Pinpoint the cell where the given text exists, returning its [x, y] midpoint coordinate. 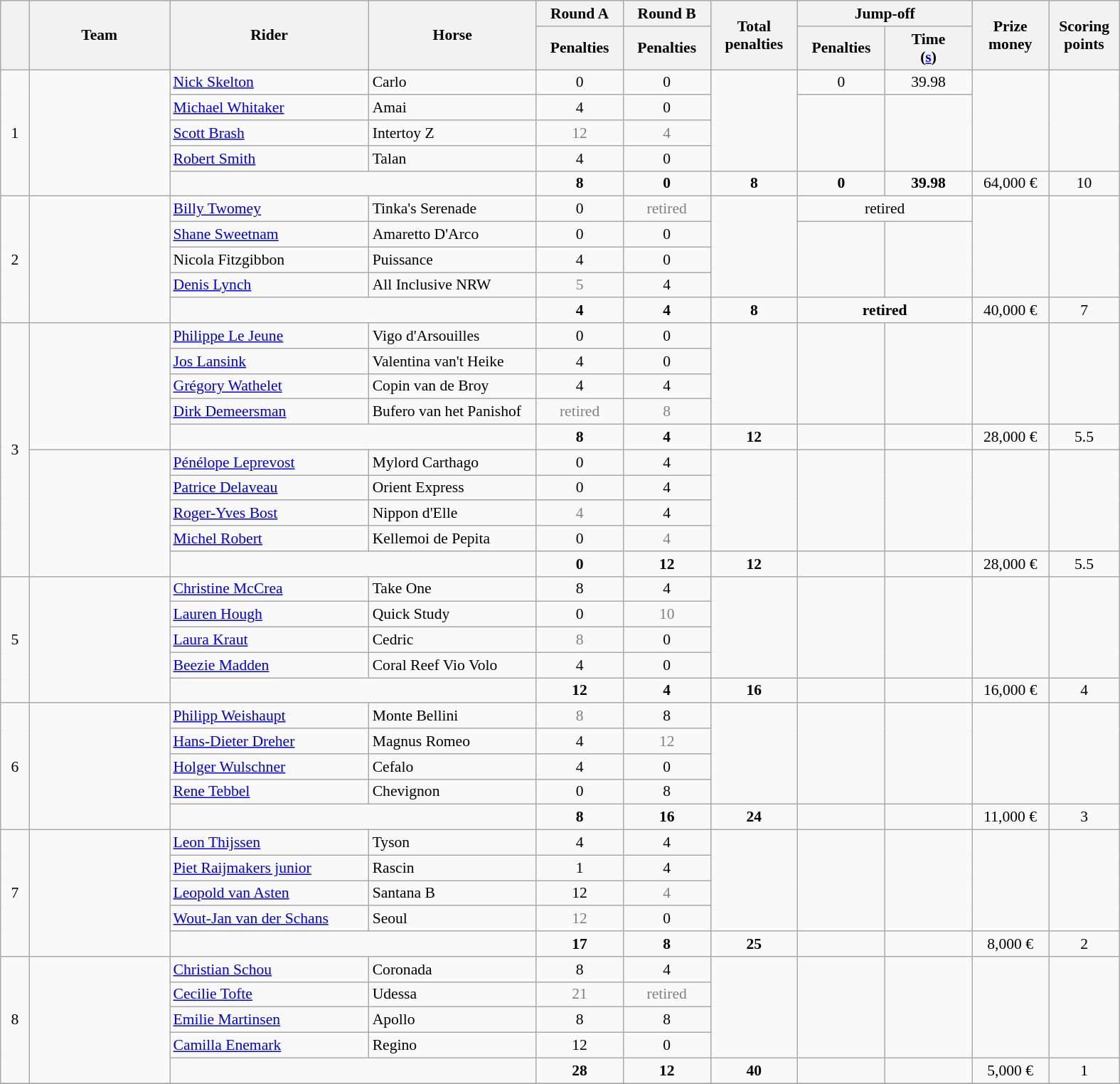
Horse [452, 36]
Chevignon [452, 792]
Jos Lansink [269, 361]
Round B [667, 14]
Emilie Martinsen [269, 1020]
Talan [452, 159]
Philipp Weishaupt [269, 716]
Scott Brash [269, 133]
Quick Study [452, 615]
Wout-Jan van der Schans [269, 919]
Leopold van Asten [269, 893]
Nippon d'Elle [452, 514]
Rider [269, 36]
Intertoy Z [452, 133]
Mylord Carthago [452, 462]
Cedric [452, 640]
Piet Raijmakers junior [269, 868]
Kellemoi de Pepita [452, 538]
Udessa [452, 994]
40 [754, 1070]
Christine McCrea [269, 589]
Vigo d'Arsouilles [452, 336]
Patrice Delaveau [269, 488]
Cefalo [452, 767]
64,000 € [1010, 184]
Nicola Fitzgibbon [269, 260]
6 [15, 767]
Total penalties [754, 36]
Cecilie Tofte [269, 994]
Copin van de Broy [452, 386]
Rene Tebbel [269, 792]
Monte Bellini [452, 716]
Tinka's Serenade [452, 209]
5,000 € [1010, 1070]
Prizemoney [1010, 36]
16,000 € [1010, 691]
Philippe Le Jeune [269, 336]
Denis Lynch [269, 285]
21 [580, 994]
All Inclusive NRW [452, 285]
Pénélope Leprevost [269, 462]
Beezie Madden [269, 665]
Bufero van het Panishof [452, 412]
Dirk Demeersman [269, 412]
Camilla Enemark [269, 1046]
Coronada [452, 969]
Leon Thijssen [269, 843]
Roger-Yves Bost [269, 514]
Apollo [452, 1020]
Billy Twomey [269, 209]
40,000 € [1010, 311]
Seoul [452, 919]
Team [100, 36]
Coral Reef Vio Volo [452, 665]
Shane Sweetnam [269, 235]
Take One [452, 589]
Rascin [452, 868]
Grégory Wathelet [269, 386]
25 [754, 944]
8,000 € [1010, 944]
Scoringpoints [1084, 36]
Christian Schou [269, 969]
Michel Robert [269, 538]
Round A [580, 14]
Robert Smith [269, 159]
17 [580, 944]
Laura Kraut [269, 640]
Amai [452, 108]
Puissance [452, 260]
Santana B [452, 893]
Magnus Romeo [452, 741]
11,000 € [1010, 817]
Lauren Hough [269, 615]
Michael Whitaker [269, 108]
Valentina van't Heike [452, 361]
Amaretto D'Arco [452, 235]
Jump-off [885, 14]
Holger Wulschner [269, 767]
Regino [452, 1046]
Carlo [452, 83]
Nick Skelton [269, 83]
24 [754, 817]
Hans-Dieter Dreher [269, 741]
Orient Express [452, 488]
28 [580, 1070]
Tyson [452, 843]
Time(s) [929, 48]
